Capture the cell that displays the provided text and extract its (x, y) central coordinate. 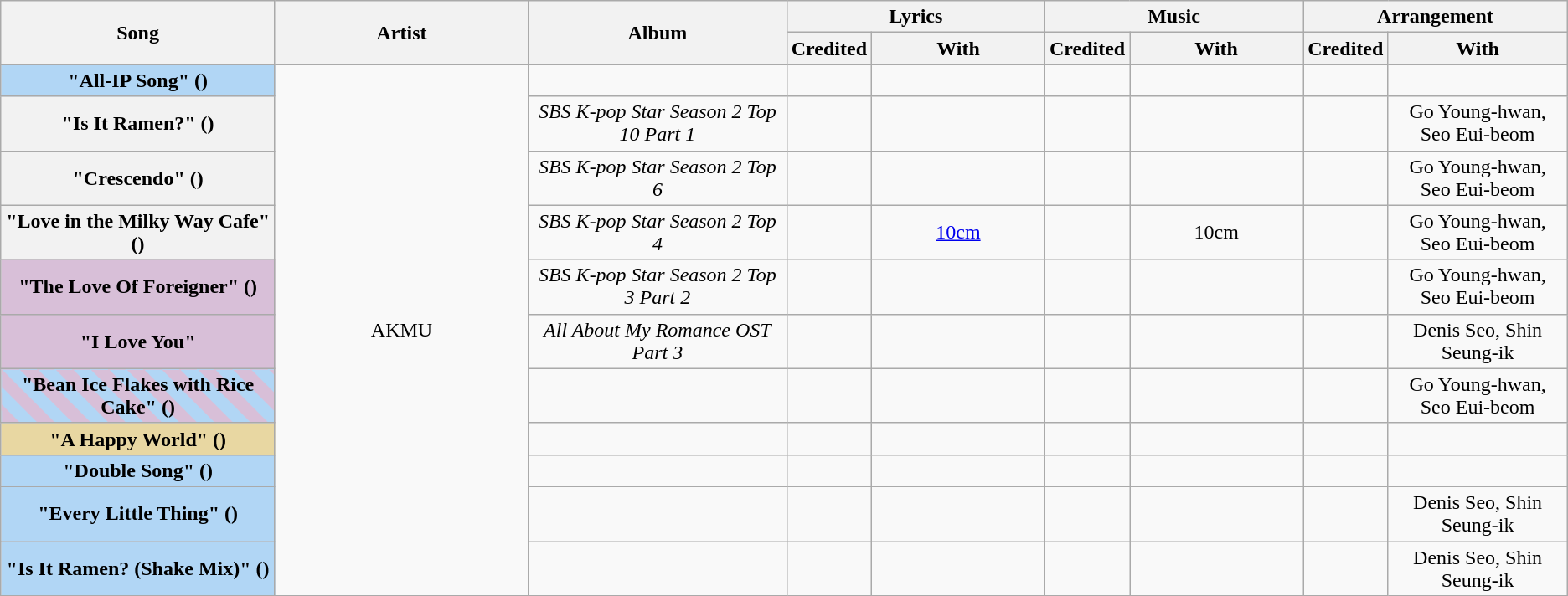
"Crescendo" () (138, 177)
"Every Little Thing" () (138, 514)
All About My Romance OST Part 3 (657, 342)
"The Love Of Foreigner" () (138, 286)
"Bean Ice Flakes with Rice Cake" () (138, 395)
"I Love You" (138, 342)
"A Happy World" () (138, 439)
SBS K-pop Star Season 2 Top 6 (657, 177)
Arrangement (1436, 17)
Artist (401, 33)
SBS K-pop Star Season 2 Top 10 Part 1 (657, 124)
"Love in the Milky Way Cafe" () (138, 233)
SBS K-pop Star Season 2 Top 3 Part 2 (657, 286)
Album (657, 33)
SBS K-pop Star Season 2 Top 4 (657, 233)
AKMU (401, 330)
Lyrics (916, 17)
"Double Song" () (138, 470)
"All-IP Song" () (138, 80)
"Is It Ramen?" () (138, 124)
Song (138, 33)
Music (1173, 17)
"Is It Ramen? (Shake Mix)" () (138, 568)
